Return the [x, y] coordinate for the center point of the cell that contains the specified text.  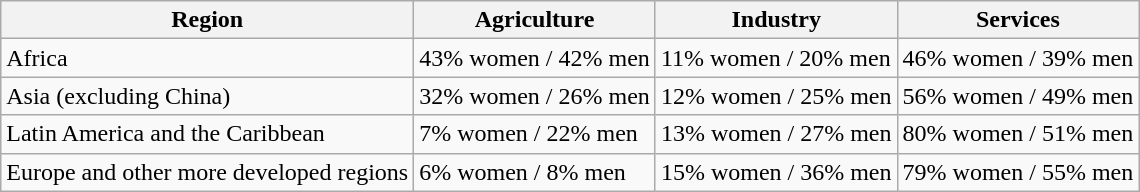
Latin America and the Caribbean [208, 134]
43% women / 42% men [535, 58]
Region [208, 20]
12% women / 25% men [776, 96]
6% women / 8% men [535, 172]
11% women / 20% men [776, 58]
7% women / 22% men [535, 134]
Europe and other more developed regions [208, 172]
Services [1018, 20]
Agriculture [535, 20]
13% women / 27% men [776, 134]
79% women / 55% men [1018, 172]
56% women / 49% men [1018, 96]
Asia (excluding China) [208, 96]
32% women / 26% men [535, 96]
46% women / 39% men [1018, 58]
15% women / 36% men [776, 172]
Industry [776, 20]
80% women / 51% men [1018, 134]
Africa [208, 58]
